Return [X, Y] of the center of cell containing provided text 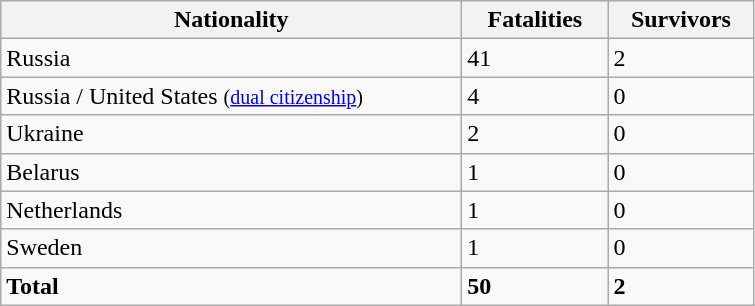
41 [535, 58]
Sweden [232, 248]
Ukraine [232, 134]
Belarus [232, 172]
Survivors [681, 20]
Total [232, 286]
Russia [232, 58]
Nationality [232, 20]
Fatalities [535, 20]
50 [535, 286]
Russia / United States (dual citizenship) [232, 96]
Netherlands [232, 210]
4 [535, 96]
